Return the [x, y] coordinate for the center point of the cell that contains the specified text.  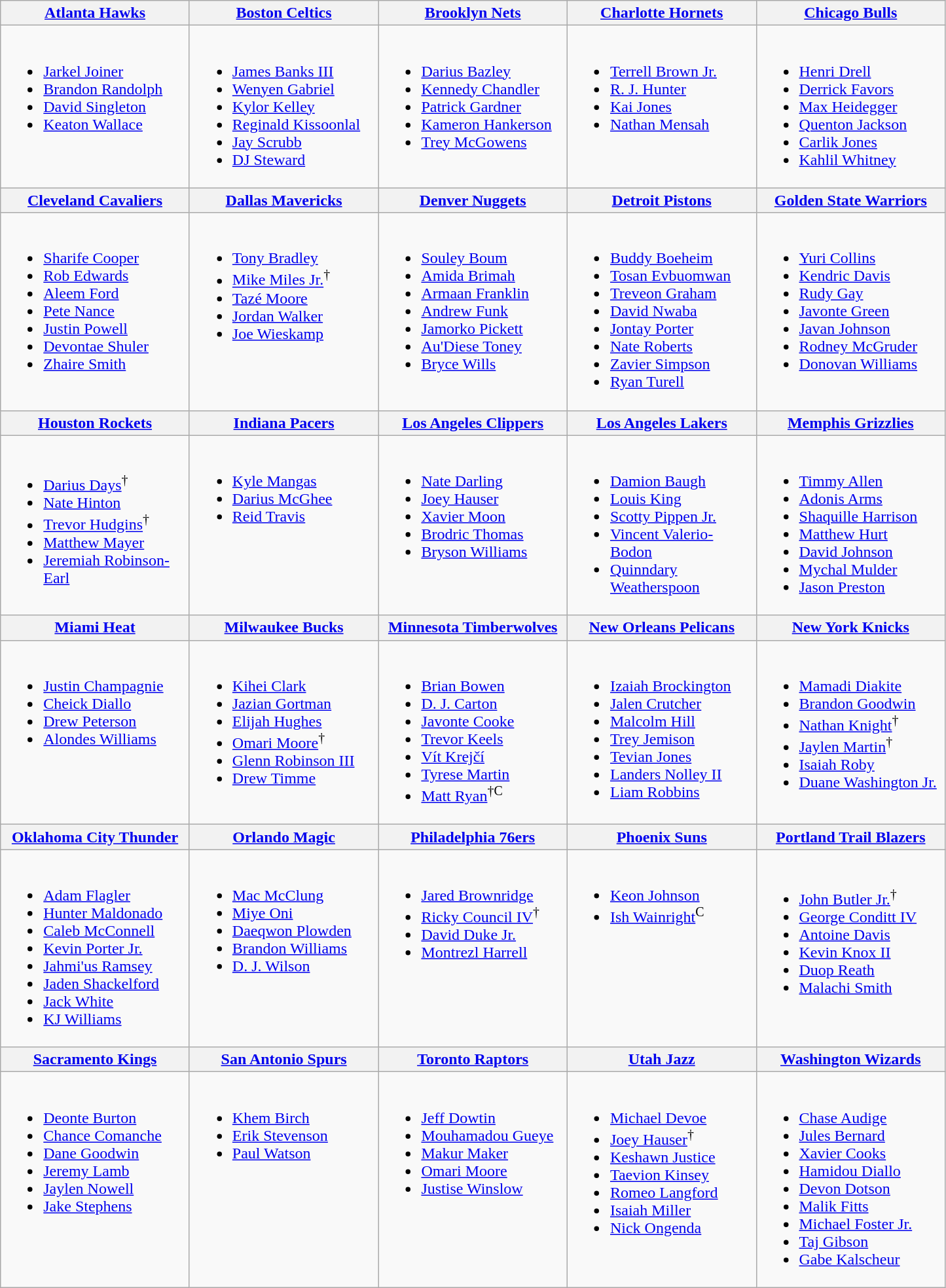
Chase AudigeJules BernardXavier CooksHamidou DialloDevon DotsonMalik FittsMichael Foster Jr.Taj GibsonGabe Kalscheur [851, 1179]
Dallas Mavericks [284, 200]
Miami Heat [96, 628]
Los Angeles Lakers [661, 423]
Indiana Pacers [284, 423]
Washington Wizards [851, 1060]
James Banks IIIWenyen GabrielKylor KelleyReginald KissoonlalJay ScrubbDJ Steward [284, 107]
Atlanta Hawks [96, 13]
Phoenix Suns [661, 837]
Michael DevoeJoey Hauser†Keshawn JusticeTaevion KinseyRomeo LangfordIsaiah MillerNick Ongenda [661, 1179]
Timmy AllenAdonis ArmsShaquille HarrisonMatthew HurtDavid JohnsonMychal MulderJason Preston [851, 525]
Tony BradleyMike Miles Jr.†Tazé MooreJordan WalkerJoe Wieskamp [284, 312]
Cleveland Cavaliers [96, 200]
Buddy BoeheimTosan EvbuomwanTreveon GrahamDavid NwabaJontay PorterNate RobertsZavier SimpsonRyan Turell [661, 312]
Brooklyn Nets [473, 13]
Sacramento Kings [96, 1060]
Houston Rockets [96, 423]
Kyle MangasDarius McGheeReid Travis [284, 525]
Jared BrownridgeRicky Council IV†David Duke Jr.Montrezl Harrell [473, 948]
Damion BaughLouis KingScotty Pippen Jr.Vincent Valerio-BodonQuinndary Weatherspoon [661, 525]
Darius BazleyKennedy ChandlerPatrick GardnerKameron HankersonTrey McGowens [473, 107]
Keon JohnsonIsh WainrightC [661, 948]
Charlotte Hornets [661, 13]
Darius Days†Nate HintonTrevor Hudgins†Matthew MayerJeremiah Robinson-Earl [96, 525]
Jarkel JoinerBrandon RandolphDavid SingletonKeaton Wallace [96, 107]
Deonte BurtonChance ComancheDane GoodwinJeremy LambJaylen NowellJake Stephens [96, 1179]
Oklahoma City Thunder [96, 837]
Kihei ClarkJazian GortmanElijah HughesOmari Moore†Glenn Robinson IIIDrew Timme [284, 732]
Khem BirchErik StevensonPaul Watson [284, 1179]
Nate DarlingJoey HauserXavier MoonBrodric ThomasBryson Williams [473, 525]
Utah Jazz [661, 1060]
Brian BowenD. J. CartonJavonte CookeTrevor KeelsVít KrejčíTyrese MartinMatt Ryan†C [473, 732]
Souley BoumAmida BrimahArmaan FranklinAndrew FunkJamorko PickettAu'Diese ToneyBryce Wills [473, 312]
Boston Celtics [284, 13]
Milwaukee Bucks [284, 628]
San Antonio Spurs [284, 1060]
Terrell Brown Jr.R. J. HunterKai JonesNathan Mensah [661, 107]
Detroit Pistons [661, 200]
John Butler Jr.†George Conditt IVAntoine DavisKevin Knox IIDuop ReathMalachi Smith [851, 948]
Denver Nuggets [473, 200]
Orlando Magic [284, 837]
Adam FlaglerHunter MaldonadoCaleb McConnellKevin Porter Jr.Jahmi'us RamseyJaden ShackelfordJack WhiteKJ Williams [96, 948]
Minnesota Timberwolves [473, 628]
Sharife CooperRob EdwardsAleem FordPete NanceJustin PowellDevontae ShulerZhaire Smith [96, 312]
Jeff DowtinMouhamadou GueyeMakur MakerOmari MooreJustise Winslow [473, 1179]
Los Angeles Clippers [473, 423]
Justin ChampagnieCheick DialloDrew PetersonAlondes Williams [96, 732]
Golden State Warriors [851, 200]
Mamadi DiakiteBrandon GoodwinNathan Knight†Jaylen Martin†Isaiah RobyDuane Washington Jr. [851, 732]
Yuri CollinsKendric DavisRudy GayJavonte GreenJavan JohnsonRodney McGruderDonovan Williams [851, 312]
Toronto Raptors [473, 1060]
Chicago Bulls [851, 13]
Izaiah BrockingtonJalen CrutcherMalcolm HillTrey JemisonTevian JonesLanders Nolley IILiam Robbins [661, 732]
Henri DrellDerrick FavorsMax HeideggerQuenton JacksonCarlik JonesKahlil Whitney [851, 107]
Philadelphia 76ers [473, 837]
Mac McClungMiye OniDaeqwon PlowdenBrandon WilliamsD. J. Wilson [284, 948]
New York Knicks [851, 628]
Portland Trail Blazers [851, 837]
Memphis Grizzlies [851, 423]
New Orleans Pelicans [661, 628]
